Return the [x, y] coordinate for the center point of the cell that contains the specified text.  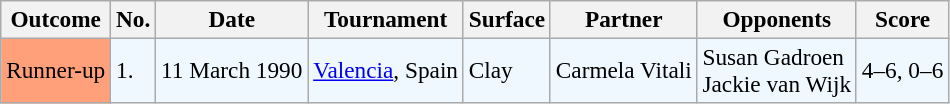
4–6, 0–6 [902, 70]
Clay [506, 70]
Score [902, 19]
Partner [624, 19]
Opponents [776, 19]
Date [232, 19]
Susan Gadroen Jackie van Wijk [776, 70]
Runner-up [56, 70]
Tournament [386, 19]
Outcome [56, 19]
11 March 1990 [232, 70]
1. [134, 70]
No. [134, 19]
Surface [506, 19]
Valencia, Spain [386, 70]
Carmela Vitali [624, 70]
